Output the [X, Y] coordinate of the center of the cell containing the given text.  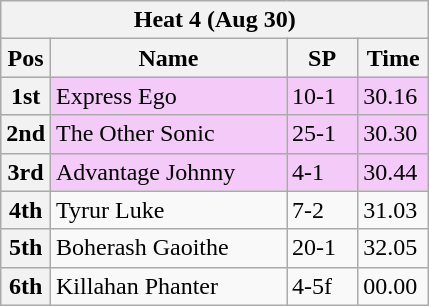
Name [169, 58]
20-1 [322, 248]
00.00 [394, 286]
1st [26, 96]
Boherash Gaoithe [169, 248]
30.44 [394, 172]
Heat 4 (Aug 30) [215, 20]
Killahan Phanter [169, 286]
Express Ego [169, 96]
31.03 [394, 210]
30.30 [394, 134]
Advantage Johnny [169, 172]
7-2 [322, 210]
Tyrur Luke [169, 210]
4th [26, 210]
10-1 [322, 96]
SP [322, 58]
Pos [26, 58]
2nd [26, 134]
Time [394, 58]
3rd [26, 172]
The Other Sonic [169, 134]
5th [26, 248]
4-5f [322, 286]
30.16 [394, 96]
25-1 [322, 134]
4-1 [322, 172]
6th [26, 286]
32.05 [394, 248]
